Search for the cell housing the specified text and yield its (x, y) center coordinate. 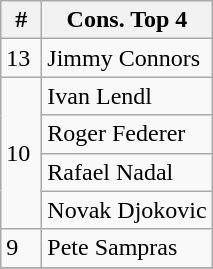
# (22, 20)
Jimmy Connors (127, 58)
Roger Federer (127, 134)
9 (22, 248)
Rafael Nadal (127, 172)
Cons. Top 4 (127, 20)
Ivan Lendl (127, 96)
13 (22, 58)
Pete Sampras (127, 248)
10 (22, 153)
Novak Djokovic (127, 210)
